Identify which cell holds the provided text, then report its [x, y] central coordinate. 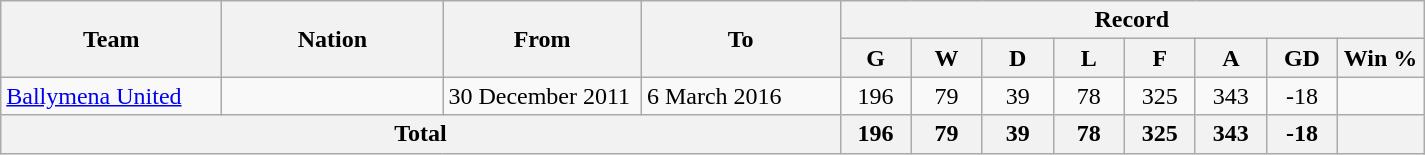
Record [1132, 20]
Win % [1380, 58]
G [876, 58]
Team [112, 39]
Ballymena United [112, 96]
From [542, 39]
To [740, 39]
GD [1302, 58]
Total [420, 134]
L [1088, 58]
F [1160, 58]
A [1230, 58]
Nation [332, 39]
30 December 2011 [542, 96]
D [1018, 58]
6 March 2016 [740, 96]
W [946, 58]
